Locate the cell with the specified text and output its (X, Y) center coordinate. 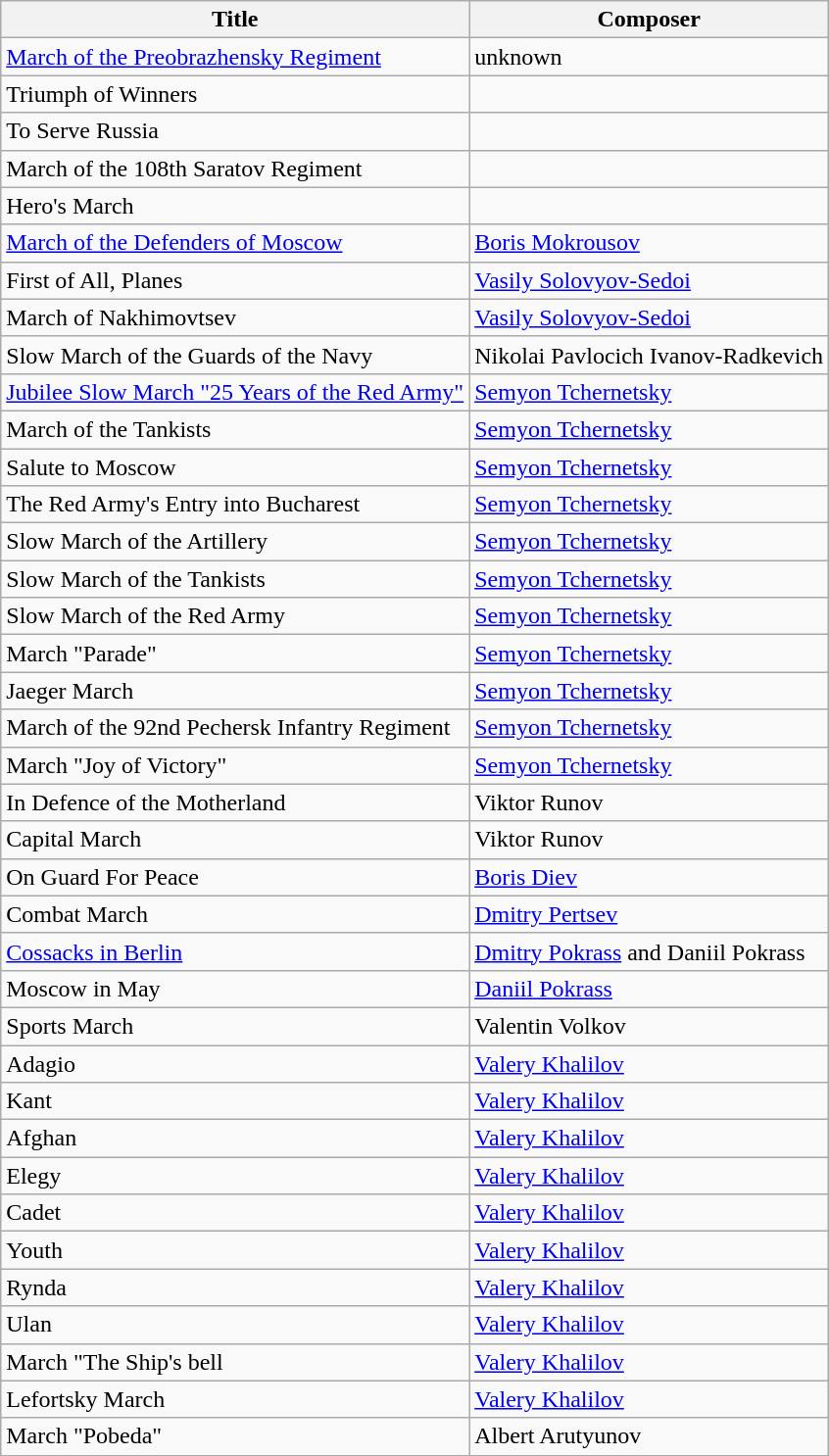
Lefortsky March (235, 1399)
The Red Army's Entry into Bucharest (235, 505)
March of the 108th Saratov Regiment (235, 169)
Cossacks in Berlin (235, 951)
Slow March of the Tankists (235, 579)
March of the Preobrazhensky Regiment (235, 57)
Adagio (235, 1063)
Hero's March (235, 206)
Valentin Volkov (649, 1026)
Jaeger March (235, 691)
Moscow in May (235, 989)
To Serve Russia (235, 131)
Ulan (235, 1325)
March of Nakhimovtsev (235, 317)
Kant (235, 1101)
Sports March (235, 1026)
Boris Diev (649, 877)
On Guard For Peace (235, 877)
Combat March (235, 914)
Cadet (235, 1213)
Boris Mokrousov (649, 243)
Daniil Pokrass (649, 989)
unknown (649, 57)
March "Joy of Victory" (235, 765)
In Defence of the Motherland (235, 802)
Triumph of Winners (235, 94)
Albert Arutyunov (649, 1436)
March of the 92nd Pechersk Infantry Regiment (235, 728)
March "Parade" (235, 654)
March "Pobeda" (235, 1436)
Youth (235, 1250)
Elegy (235, 1176)
Slow March of the Guards of the Navy (235, 355)
March of the Tankists (235, 429)
Title (235, 20)
March of the Defenders of Moscow (235, 243)
Afghan (235, 1139)
Dmitry Pertsev (649, 914)
Nikolai Pavlocich Ivanov-Radkevich (649, 355)
Jubilee Slow March "25 Years of the Red Army" (235, 392)
Capital March (235, 840)
Rynda (235, 1287)
First of All, Planes (235, 280)
Slow March of the Artillery (235, 542)
Composer (649, 20)
Dmitry Pokrass and Daniil Pokrass (649, 951)
March "The Ship's bell (235, 1362)
Slow March of the Red Army (235, 616)
Salute to Moscow (235, 467)
